Detect which cell encompasses the target text, then output its [x, y] center coordinate. 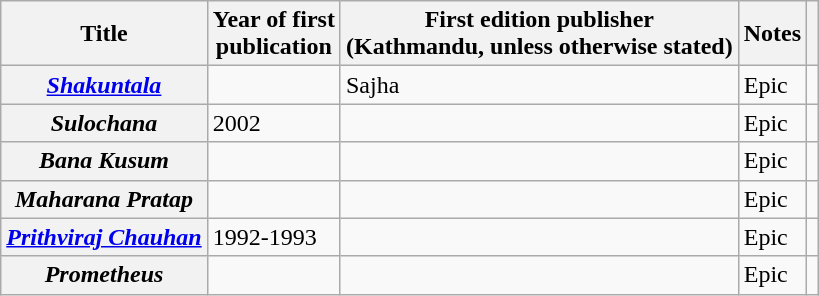
1992-1993 [274, 237]
2002 [274, 123]
Maharana Pratap [104, 199]
Notes [772, 34]
Sulochana [104, 123]
Prometheus [104, 275]
Shakuntala [104, 85]
Sajha [539, 85]
Year of firstpublication [274, 34]
Bana Kusum [104, 161]
Prithviraj Chauhan [104, 237]
Title [104, 34]
First edition publisher(Kathmandu, unless otherwise stated) [539, 34]
